Provide the (X, Y) coordinate of the cell's center where the given text is located.  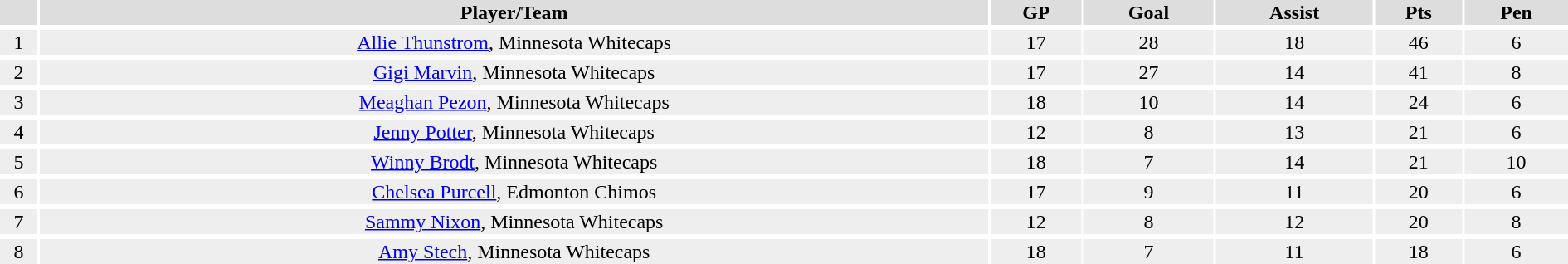
Pts (1419, 12)
Goal (1148, 12)
46 (1419, 42)
Winny Brodt, Minnesota Whitecaps (514, 162)
Meaghan Pezon, Minnesota Whitecaps (514, 102)
41 (1419, 72)
5 (18, 162)
24 (1419, 102)
Sammy Nixon, Minnesota Whitecaps (514, 222)
Gigi Marvin, Minnesota Whitecaps (514, 72)
13 (1294, 132)
Jenny Potter, Minnesota Whitecaps (514, 132)
3 (18, 102)
27 (1148, 72)
Player/Team (514, 12)
2 (18, 72)
Chelsea Purcell, Edmonton Chimos (514, 192)
28 (1148, 42)
4 (18, 132)
Assist (1294, 12)
9 (1148, 192)
Amy Stech, Minnesota Whitecaps (514, 252)
Allie Thunstrom, Minnesota Whitecaps (514, 42)
GP (1035, 12)
Pen (1517, 12)
1 (18, 42)
